From the cell containing the given text, extract its center point as (x, y) coordinate. 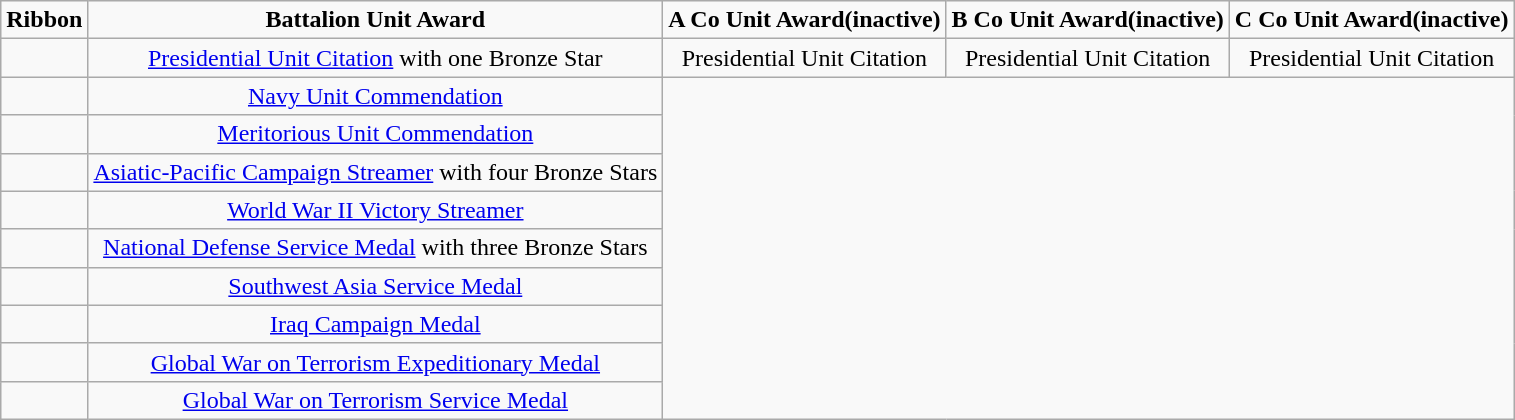
Global War on Terrorism Service Medal (376, 400)
National Defense Service Medal with three Bronze Stars (376, 248)
World War II Victory Streamer (376, 210)
Meritorious Unit Commendation (376, 134)
B Co Unit Award(inactive) (1088, 20)
A Co Unit Award(inactive) (804, 20)
Battalion Unit Award (376, 20)
Ribbon (44, 20)
Southwest Asia Service Medal (376, 286)
Presidential Unit Citation with one Bronze Star (376, 58)
Navy Unit Commendation (376, 96)
Asiatic-Pacific Campaign Streamer with four Bronze Stars (376, 172)
Iraq Campaign Medal (376, 324)
Global War on Terrorism Expeditionary Medal (376, 362)
C Co Unit Award(inactive) (1372, 20)
